Identify which cell holds the provided text, then report its (X, Y) central coordinate. 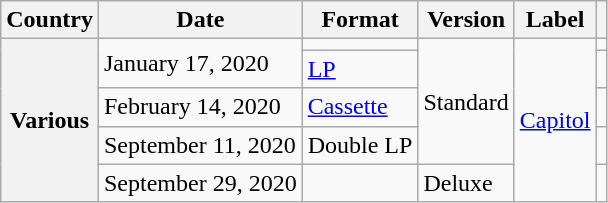
Format (360, 20)
February 14, 2020 (200, 107)
Capitol (555, 120)
Double LP (360, 145)
Country (50, 20)
Cassette (360, 107)
Label (555, 20)
January 17, 2020 (200, 64)
Standard (466, 102)
September 29, 2020 (200, 183)
Version (466, 20)
Various (50, 120)
Deluxe (466, 183)
September 11, 2020 (200, 145)
Date (200, 20)
LP (360, 69)
